Capture the cell that displays the provided text and extract its [x, y] central coordinate. 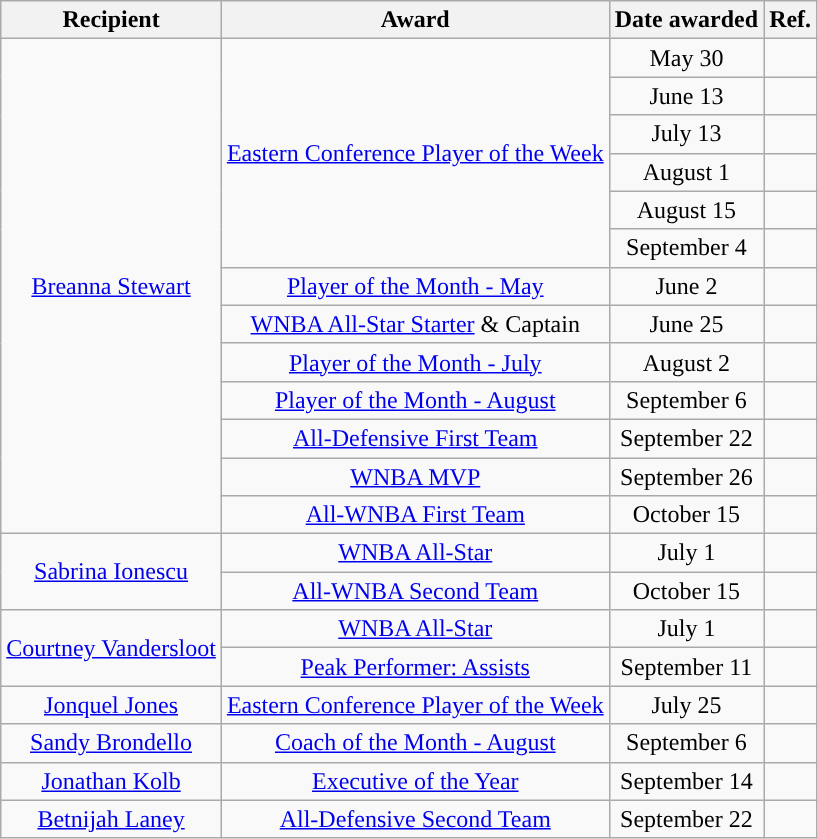
September 4 [686, 248]
Date awarded [686, 20]
September 14 [686, 781]
WNBA MVP [415, 477]
Courtney Vandersloot [112, 648]
Peak Performer: Assists [415, 667]
July 13 [686, 134]
Player of the Month - August [415, 400]
Betnijah Laney [112, 819]
All-Defensive First Team [415, 438]
Jonquel Jones [112, 705]
August 15 [686, 210]
Coach of the Month - August [415, 743]
Executive of the Year [415, 781]
August 1 [686, 172]
All-WNBA Second Team [415, 591]
June 13 [686, 96]
Ref. [790, 20]
All-WNBA First Team [415, 515]
All-Defensive Second Team [415, 819]
WNBA All-Star Starter & Captain [415, 324]
Sabrina Ionescu [112, 572]
Sandy Brondello [112, 743]
Player of the Month - May [415, 286]
June 25 [686, 324]
June 2 [686, 286]
August 2 [686, 362]
July 25 [686, 705]
September 11 [686, 667]
Jonathan Kolb [112, 781]
Breanna Stewart [112, 286]
September 26 [686, 477]
Award [415, 20]
Recipient [112, 20]
May 30 [686, 58]
Player of the Month - July [415, 362]
